Detect which cell encompasses the target text, then output its (X, Y) center coordinate. 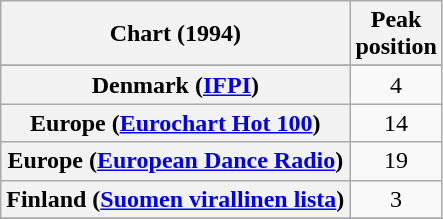
19 (396, 161)
4 (396, 85)
Denmark (IFPI) (176, 85)
14 (396, 123)
Peakposition (396, 34)
3 (396, 199)
Europe (Eurochart Hot 100) (176, 123)
Europe (European Dance Radio) (176, 161)
Chart (1994) (176, 34)
Finland (Suomen virallinen lista) (176, 199)
